Locate the cell with the specified text and output its (x, y) center coordinate. 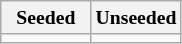
Seeded (46, 18)
Unseeded (136, 18)
